For the text-containing cell, return its midpoint in [x, y] coordinate format. 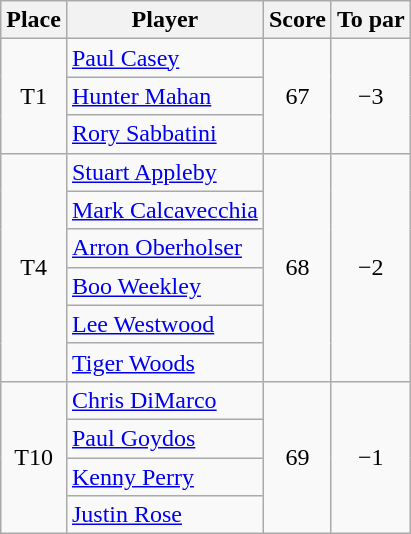
−2 [370, 267]
Rory Sabbatini [164, 134]
Boo Weekley [164, 286]
Justin Rose [164, 515]
Chris DiMarco [164, 400]
T10 [34, 457]
Arron Oberholser [164, 248]
Paul Casey [164, 58]
Kenny Perry [164, 477]
Mark Calcavecchia [164, 210]
Place [34, 20]
Hunter Mahan [164, 96]
Stuart Appleby [164, 172]
Lee Westwood [164, 324]
Player [164, 20]
T1 [34, 96]
−1 [370, 457]
Score [297, 20]
69 [297, 457]
T4 [34, 267]
67 [297, 96]
To par [370, 20]
68 [297, 267]
−3 [370, 96]
Tiger Woods [164, 362]
Paul Goydos [164, 438]
